From the cell containing the given text, extract its center point as (X, Y) coordinate. 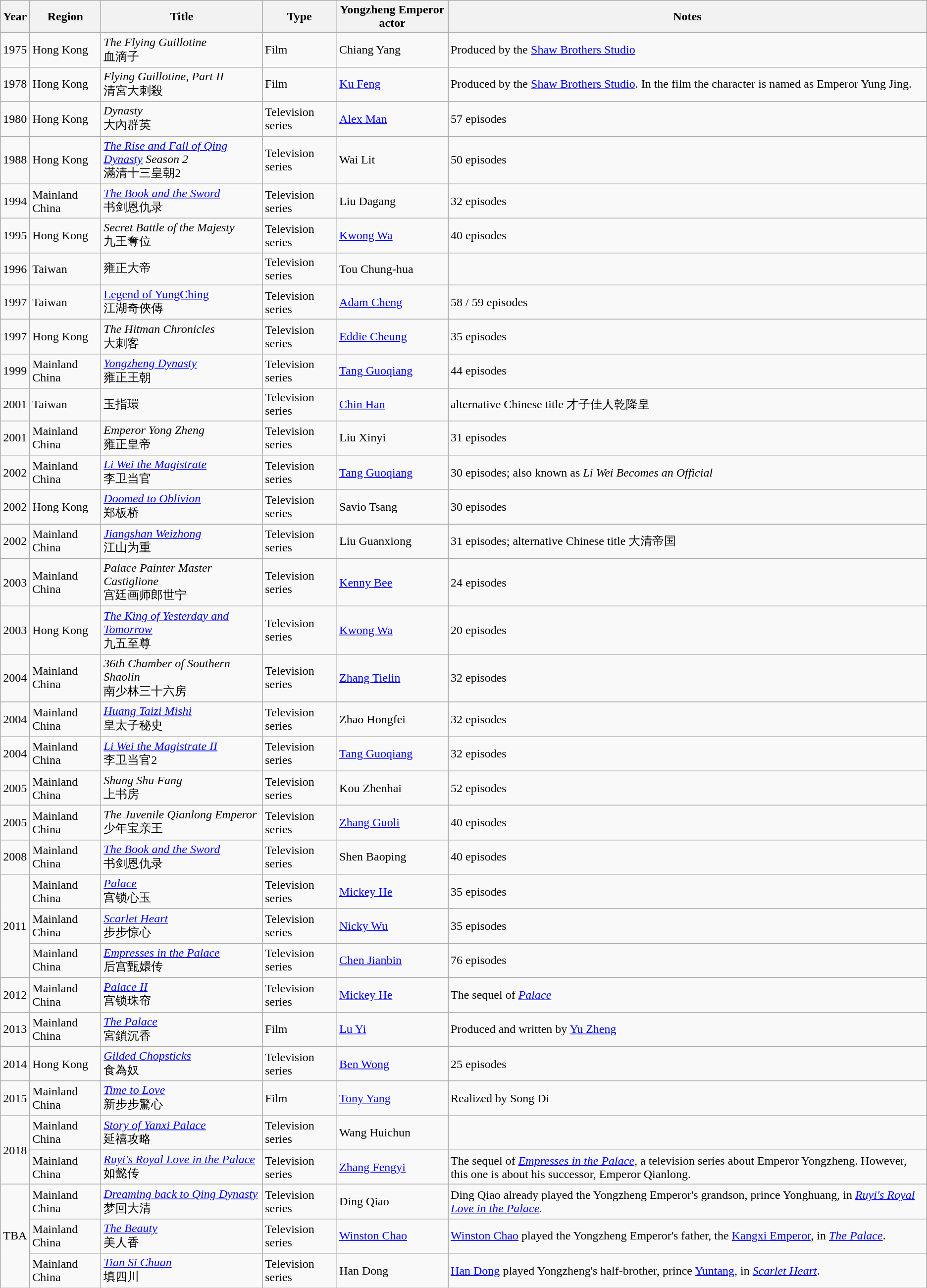
31 episodes (687, 438)
Eddie Cheung (392, 337)
The Rise and Fall of Qing Dynasty Season 2滿清十三皇朝2 (182, 160)
玉指環 (182, 404)
1996 (15, 268)
Winston Chao played the Yongzheng Emperor's father, the Kangxi Emperor, in The Palace. (687, 1236)
Ding Qiao (392, 1202)
The Hitman Chronicles大刺客 (182, 337)
Li Wei the Magistrate李卫当官 (182, 473)
Doomed to Oblivion郑板桥 (182, 507)
24 episodes (687, 583)
alternative Chinese title 才子佳人乾隆皇 (687, 404)
1978 (15, 84)
Shang Shu Fang上书房 (182, 788)
Zhang Guoli (392, 823)
Zhang Tielin (392, 678)
Scarlet Heart步步惊心 (182, 926)
Title (182, 17)
Tian Si Chuan填四川 (182, 1271)
Han Dong played Yongzheng's half-brother, prince Yuntang, in Scarlet Heart. (687, 1271)
2013 (15, 1029)
1988 (15, 160)
1994 (15, 201)
TBA (15, 1236)
Tou Chung-hua (392, 268)
Ben Wong (392, 1064)
Produced by the Shaw Brothers Studio (687, 50)
2008 (15, 857)
The Palace宮鎖沉香 (182, 1029)
Year (15, 17)
Chin Han (392, 404)
2012 (15, 995)
Shen Baoping (392, 857)
58 / 59 episodes (687, 302)
Liu Dagang (392, 201)
1980 (15, 119)
Lu Yi (392, 1029)
Secret Battle of the Majesty九王奪位 (182, 236)
Ku Feng (392, 84)
25 episodes (687, 1064)
57 episodes (687, 119)
Palace Painter Master Castiglione宫廷画师郎世宁 (182, 583)
Jiangshan Weizhong江山为重 (182, 541)
Realized by Song Di (687, 1098)
2015 (15, 1098)
Produced by the Shaw Brothers Studio. In the film the character is named as Emperor Yung Jing. (687, 84)
Li Wei the Magistrate II李卫当官2 (182, 753)
Wai Lit (392, 160)
Kenny Bee (392, 583)
Gilded Chopsticks食為奴 (182, 1064)
1995 (15, 236)
Nicky Wu (392, 926)
Flying Guillotine, Part II清宮大刺殺 (182, 84)
Time to Love新步步驚心 (182, 1098)
Chen Jianbin (392, 961)
1999 (15, 371)
50 episodes (687, 160)
Tony Yang (392, 1098)
Ruyi's Royal Love in the Palace如懿传 (182, 1167)
Wang Huichun (392, 1133)
Story of Yanxi Palace延禧攻略 (182, 1133)
Yongzheng Emperor actor (392, 17)
44 episodes (687, 371)
Notes (687, 17)
The Beauty美人香 (182, 1236)
The sequel of Empresses in the Palace, a television series about Emperor Yongzheng. However, this one is about his successor, Emperor Qianlong. (687, 1167)
Alex Man (392, 119)
Savio Tsang (392, 507)
Palace II宫锁珠帘 (182, 995)
Legend of YungChing江湖奇俠傳 (182, 302)
The Juvenile Qianlong Emperor少年宝亲王 (182, 823)
1975 (15, 50)
Ding Qiao already played the Yongzheng Emperor's grandson, prince Yonghuang, in Ruyi's Royal Love in the Palace. (687, 1202)
Chiang Yang (392, 50)
Emperor Yong Zheng雍正皇帝 (182, 438)
Region (65, 17)
Yongzheng Dynasty雍正王朝 (182, 371)
Dreaming back to Qing Dynasty梦回大清 (182, 1202)
雍正大帝 (182, 268)
36th Chamber of Southern Shaolin南少林三十六房 (182, 678)
2014 (15, 1064)
Zhao Hongfei (392, 719)
Huang Taizi Mishi皇太子秘史 (182, 719)
Liu Xinyi (392, 438)
Han Dong (392, 1271)
20 episodes (687, 630)
Winston Chao (392, 1236)
2011 (15, 926)
Liu Guanxiong (392, 541)
52 episodes (687, 788)
The sequel of Palace (687, 995)
Adam Cheng (392, 302)
31 episodes; alternative Chinese title 大清帝国 (687, 541)
76 episodes (687, 961)
Dynasty大內群英 (182, 119)
The Flying Guillotine血滴子 (182, 50)
Produced and written by Yu Zheng (687, 1029)
Empresses in the Palace后宫甄嬛传 (182, 961)
2018 (15, 1150)
Type (300, 17)
Zhang Fengyi (392, 1167)
30 episodes; also known as Li Wei Becomes an Official (687, 473)
Palace宫锁心玉 (182, 892)
Kou Zhenhai (392, 788)
The King of Yesterday and Tomorrow九五至尊 (182, 630)
30 episodes (687, 507)
